Determine the [X, Y] coordinate at the center of the cell enclosing the given text.  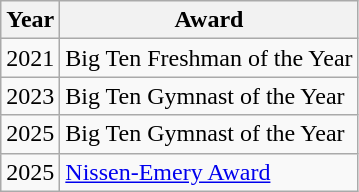
Nissen-Emery Award [209, 172]
Year [30, 20]
Award [209, 20]
Big Ten Freshman of the Year [209, 58]
2023 [30, 96]
2021 [30, 58]
